Determine the [X, Y] coordinate at the center of the cell enclosing the given text.  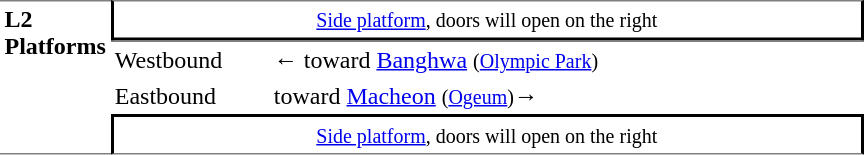
Westbound [190, 59]
← toward Banghwa (Olympic Park) [566, 59]
Eastbound [190, 96]
L2Platforms [55, 77]
toward Macheon (Ogeum)→ [566, 96]
